Determine the (x, y) coordinate at the center of the cell enclosing the given text.  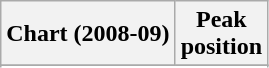
Chart (2008-09) (88, 34)
Peakposition (221, 34)
